Find where the given text appears and provide that cell's center as (X, Y) coordinate. 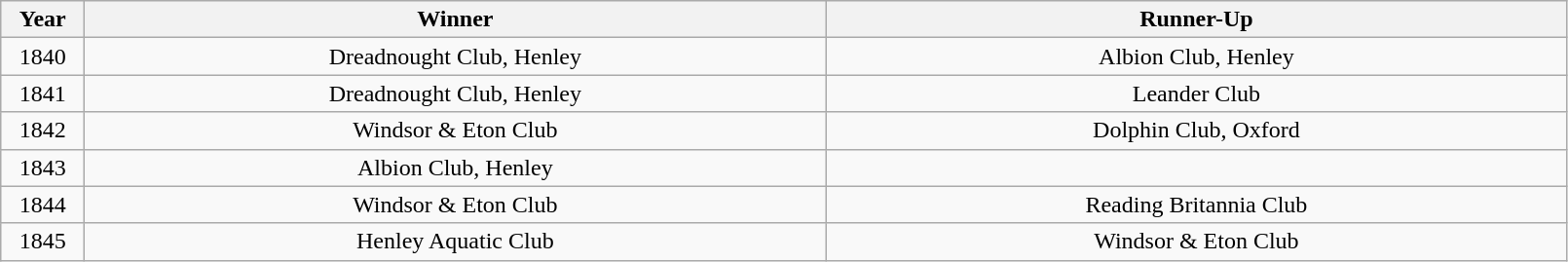
1844 (43, 205)
Leander Club (1196, 94)
Runner-Up (1196, 19)
Henley Aquatic Club (456, 242)
Dolphin Club, Oxford (1196, 131)
Year (43, 19)
1840 (43, 56)
1841 (43, 94)
1843 (43, 168)
Winner (456, 19)
1845 (43, 242)
1842 (43, 131)
Reading Britannia Club (1196, 205)
